Extract the (x, y) coordinate from the center of the cell holding the provided text.  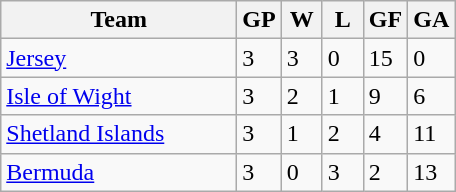
Bermuda (119, 172)
Shetland Islands (119, 134)
W (302, 20)
9 (385, 96)
15 (385, 58)
11 (432, 134)
GF (385, 20)
Jersey (119, 58)
GP (259, 20)
13 (432, 172)
4 (385, 134)
Team (119, 20)
GA (432, 20)
L (342, 20)
Isle of Wight (119, 96)
6 (432, 96)
